Identify which cell holds the provided text, then report its [X, Y] central coordinate. 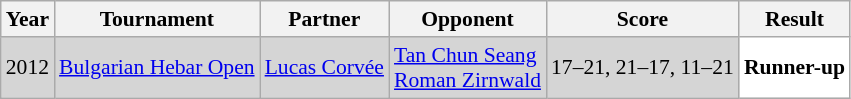
Year [28, 19]
17–21, 21–17, 11–21 [642, 68]
Lucas Corvée [324, 68]
Tan Chun Seang Roman Zirnwald [468, 68]
Opponent [468, 19]
Bulgarian Hebar Open [157, 68]
2012 [28, 68]
Tournament [157, 19]
Result [794, 19]
Score [642, 19]
Partner [324, 19]
Runner-up [794, 68]
